From the cell containing the given text, extract its center point as [X, Y] coordinate. 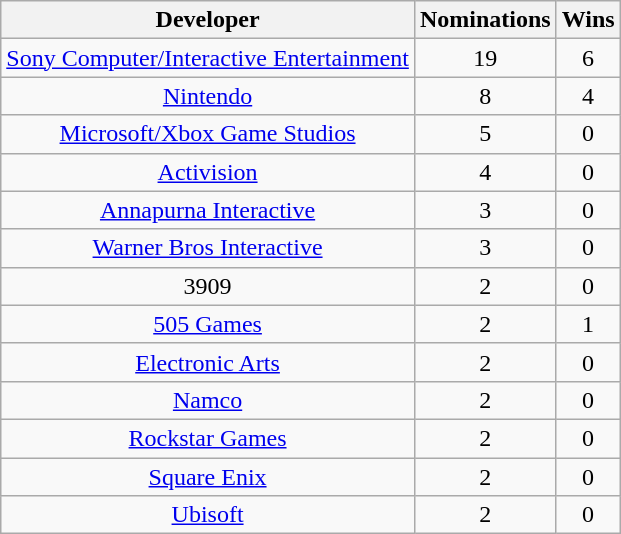
8 [485, 96]
Wins [588, 20]
Warner Bros Interactive [208, 248]
Namco [208, 400]
Activision [208, 172]
1 [588, 324]
Electronic Arts [208, 362]
Microsoft/Xbox Game Studios [208, 134]
Nintendo [208, 96]
Ubisoft [208, 515]
Nominations [485, 20]
505 Games [208, 324]
Square Enix [208, 477]
Developer [208, 20]
3909 [208, 286]
Annapurna Interactive [208, 210]
5 [485, 134]
19 [485, 58]
Rockstar Games [208, 438]
Sony Computer/Interactive Entertainment [208, 58]
6 [588, 58]
